Capture the cell that displays the provided text and extract its [x, y] central coordinate. 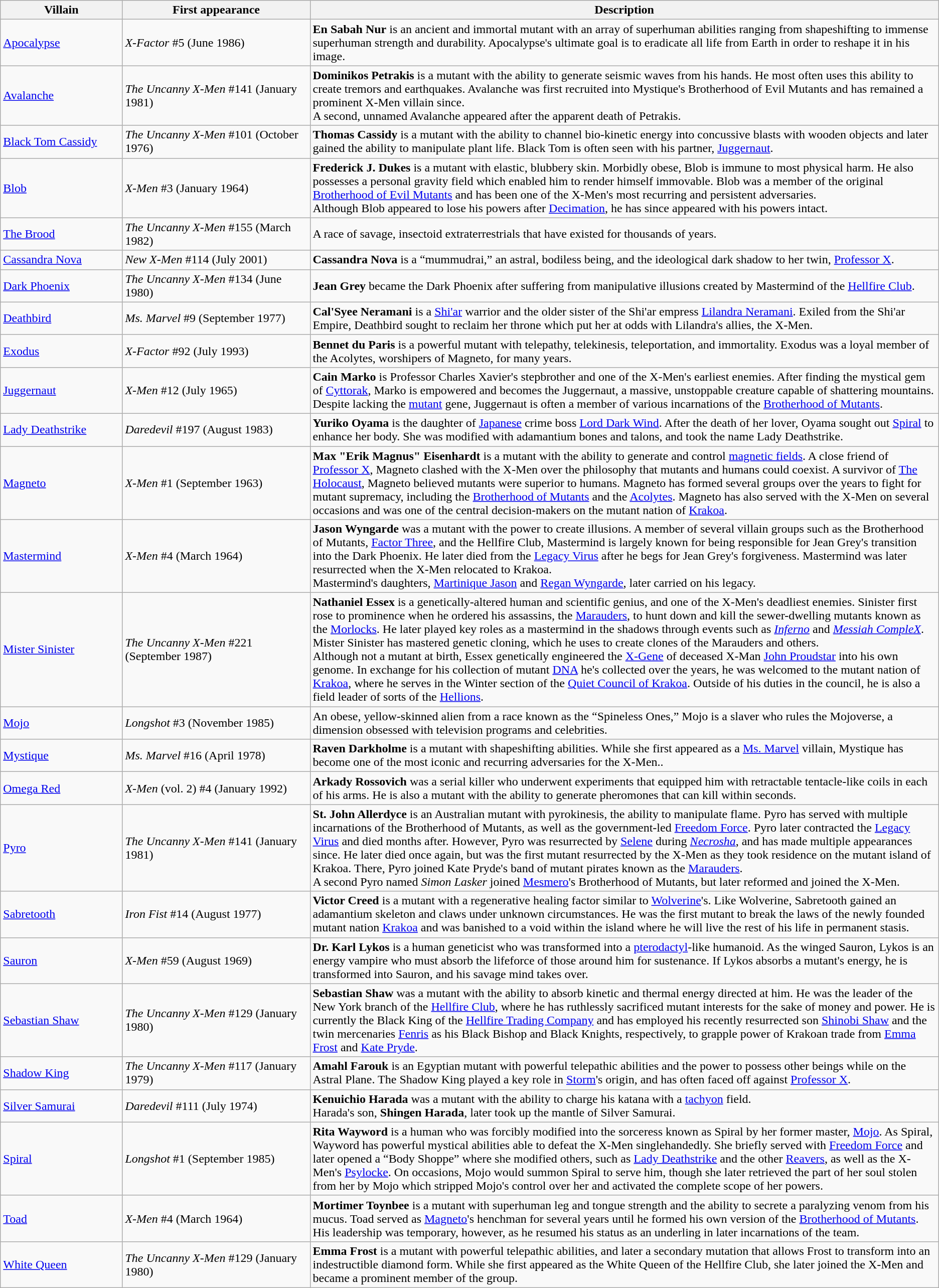
The Uncanny X-Men #134 (June 1980) [216, 286]
Mastermind [61, 556]
Silver Samurai [61, 1105]
Daredevil #111 (July 1974) [216, 1105]
Apocalypse [61, 43]
Jean Grey became the Dark Phoenix after suffering from manipulative illusions created by Mastermind of the Hellfire Club. [624, 286]
X-Men #3 (January 1964) [216, 188]
Mystique [61, 755]
Shadow King [61, 1073]
A race of savage, insectoid extraterrestrials that have existed for thousands of years. [624, 234]
New X-Men #114 (July 2001) [216, 260]
Lady Deathstrike [61, 429]
Cassandra Nova [61, 260]
Ms. Marvel #16 (April 1978) [216, 755]
Cassandra Nova is a “mummudrai,” an astral, bodiless being, and the ideological dark shadow to her twin, Professor X. [624, 260]
Toad [61, 1218]
Ms. Marvel #9 (September 1977) [216, 318]
First appearance [216, 10]
Sabretooth [61, 914]
Dark Phoenix [61, 286]
X-Factor #5 (June 1986) [216, 43]
The Uncanny X-Men #155 (March 1982) [216, 234]
X-Men #12 (July 1965) [216, 390]
Magneto [61, 483]
Juggernaut [61, 390]
Black Tom Cassidy [61, 141]
X-Men #59 (August 1969) [216, 960]
The Brood [61, 234]
Mojo [61, 723]
Exodus [61, 351]
X-Factor #92 (July 1993) [216, 351]
Description [624, 10]
Longshot #3 (November 1985) [216, 723]
Deathbird [61, 318]
X-Men #1 (September 1963) [216, 483]
Mister Sinister [61, 650]
X-Men (vol. 2) #4 (January 1992) [216, 788]
Sebastian Shaw [61, 1020]
The Uncanny X-Men #101 (October 1976) [216, 141]
Iron Fist #14 (August 1977) [216, 914]
White Queen [61, 1264]
Villain [61, 10]
Blob [61, 188]
Pyro [61, 848]
The Uncanny X-Men #117 (January 1979) [216, 1073]
Avalanche [61, 95]
Omega Red [61, 788]
Daredevil #197 (August 1983) [216, 429]
Spiral [61, 1159]
Longshot #1 (September 1985) [216, 1159]
The Uncanny X-Men #221 (September 1987) [216, 650]
Sauron [61, 960]
